Determine the [X, Y] coordinate at the center of the cell enclosing the given text.  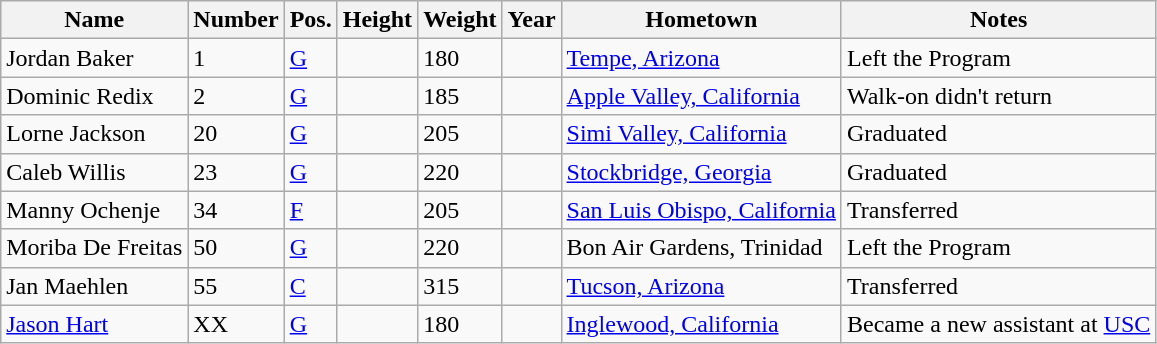
Pos. [310, 20]
Bon Air Gardens, Trinidad [701, 248]
185 [460, 96]
2 [236, 96]
Moriba De Freitas [94, 248]
Year [532, 20]
Stockbridge, Georgia [701, 172]
F [310, 210]
34 [236, 210]
23 [236, 172]
San Luis Obispo, California [701, 210]
55 [236, 286]
20 [236, 134]
Number [236, 20]
Dominic Redix [94, 96]
1 [236, 58]
Caleb Willis [94, 172]
Jason Hart [94, 324]
Inglewood, California [701, 324]
Walk-on didn't return [998, 96]
Tempe, Arizona [701, 58]
Notes [998, 20]
Name [94, 20]
315 [460, 286]
Jan Maehlen [94, 286]
Simi Valley, California [701, 134]
XX [236, 324]
50 [236, 248]
Manny Ochenje [94, 210]
C [310, 286]
Hometown [701, 20]
Tucson, Arizona [701, 286]
Lorne Jackson [94, 134]
Height [377, 20]
Weight [460, 20]
Apple Valley, California [701, 96]
Jordan Baker [94, 58]
Became a new assistant at USC [998, 324]
